Identify which cell holds the provided text, then report its [X, Y] central coordinate. 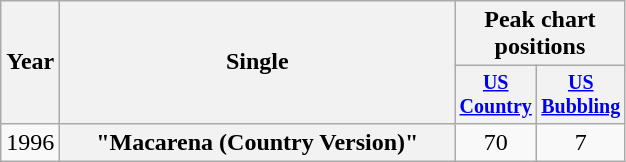
Single [258, 62]
70 [496, 142]
"Macarena (Country Version)" [258, 142]
Peak chartpositions [540, 34]
7 [581, 142]
US Country [496, 94]
Year [30, 62]
1996 [30, 142]
US Bubbling [581, 94]
